Determine the (x, y) coordinate at the center of the cell enclosing the given text.  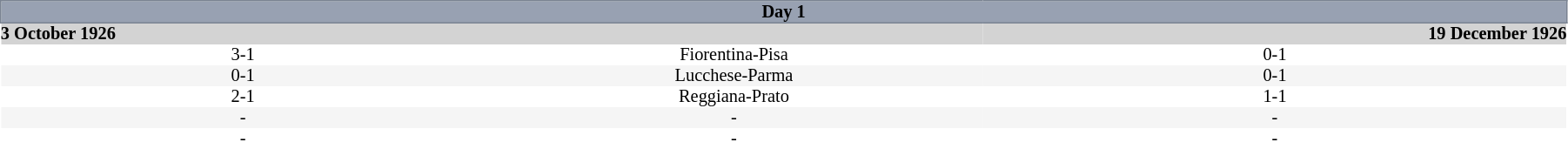
Reggiana-Prato (734, 97)
Lucchese-Parma (734, 76)
1-1 (1276, 97)
3 October 1926 (244, 33)
Day 1 (784, 12)
Fiorentina-Pisa (734, 55)
19 December 1926 (1276, 33)
2-1 (244, 97)
3-1 (244, 55)
